Return (x, y) of the center of cell containing provided text 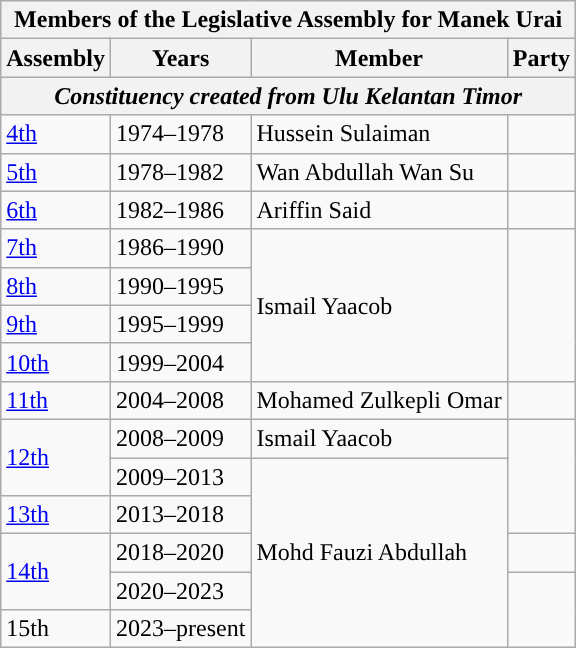
Member (379, 58)
1986–1990 (180, 248)
7th (56, 248)
1974–1978 (180, 134)
9th (56, 324)
2020–2023 (180, 591)
6th (56, 210)
15th (56, 629)
1982–1986 (180, 210)
10th (56, 362)
Mohamed Zulkepli Omar (379, 400)
Constituency created from Ulu Kelantan Timor (288, 96)
Mohd Fauzi Abdullah (379, 553)
1995–1999 (180, 324)
5th (56, 172)
Members of the Legislative Assembly for Manek Urai (288, 20)
Hussein Sulaiman (379, 134)
2004–2008 (180, 400)
2023–present (180, 629)
11th (56, 400)
12th (56, 457)
Assembly (56, 58)
2018–2020 (180, 553)
14th (56, 572)
1978–1982 (180, 172)
Ariffin Said (379, 210)
8th (56, 286)
2013–2018 (180, 515)
1999–2004 (180, 362)
Wan Abdullah Wan Su (379, 172)
Years (180, 58)
4th (56, 134)
2008–2009 (180, 438)
1990–1995 (180, 286)
2009–2013 (180, 477)
Party (541, 58)
13th (56, 515)
